Pinpoint the cell where the given text exists, returning its (X, Y) midpoint coordinate. 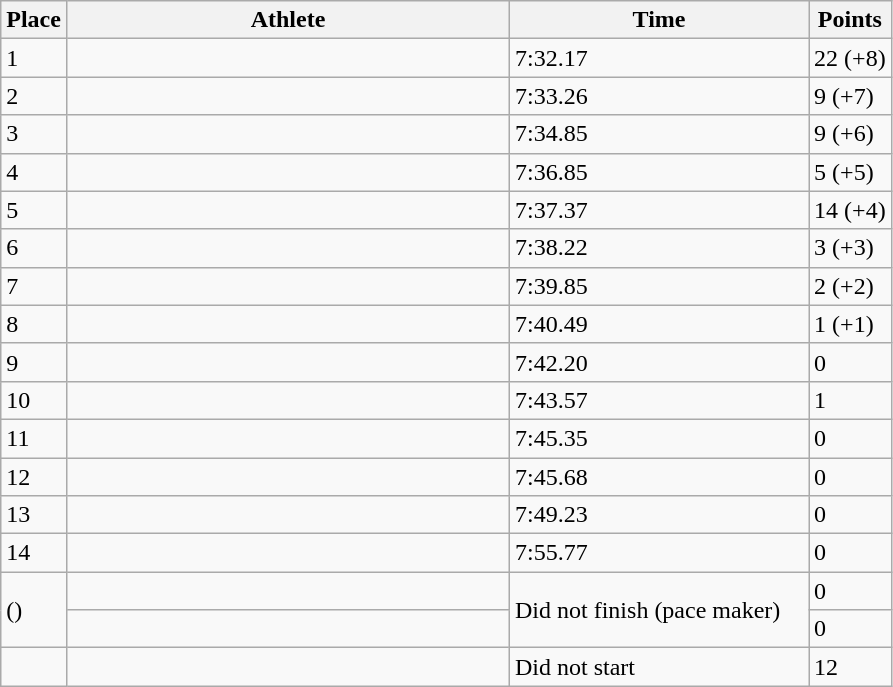
9 (+7) (850, 96)
7:55.77 (660, 553)
3 (34, 134)
7:39.85 (660, 286)
2 (+2) (850, 286)
Athlete (288, 20)
5 (34, 210)
7:45.68 (660, 477)
4 (34, 172)
Time (660, 20)
7:38.22 (660, 248)
Did not finish (pace maker) (660, 610)
22 (+8) (850, 58)
7:37.37 (660, 210)
11 (34, 438)
7:33.26 (660, 96)
7:40.49 (660, 324)
7:49.23 (660, 515)
8 (34, 324)
7:42.20 (660, 362)
7:36.85 (660, 172)
9 (34, 362)
3 (+3) (850, 248)
9 (+6) (850, 134)
Place (34, 20)
14 (+4) (850, 210)
14 (34, 553)
7 (34, 286)
Points (850, 20)
5 (+5) (850, 172)
7:34.85 (660, 134)
() (34, 610)
7:32.17 (660, 58)
1 (+1) (850, 324)
Did not start (660, 667)
6 (34, 248)
13 (34, 515)
7:45.35 (660, 438)
2 (34, 96)
10 (34, 400)
7:43.57 (660, 400)
